Identify which cell holds the provided text, then report its (x, y) central coordinate. 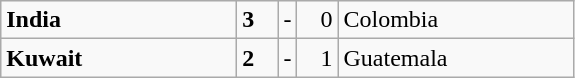
Guatemala (456, 58)
2 (258, 58)
0 (318, 20)
Colombia (456, 20)
1 (318, 58)
India (119, 20)
Kuwait (119, 58)
3 (258, 20)
